Output the [x, y] coordinate of the center of the cell containing the given text.  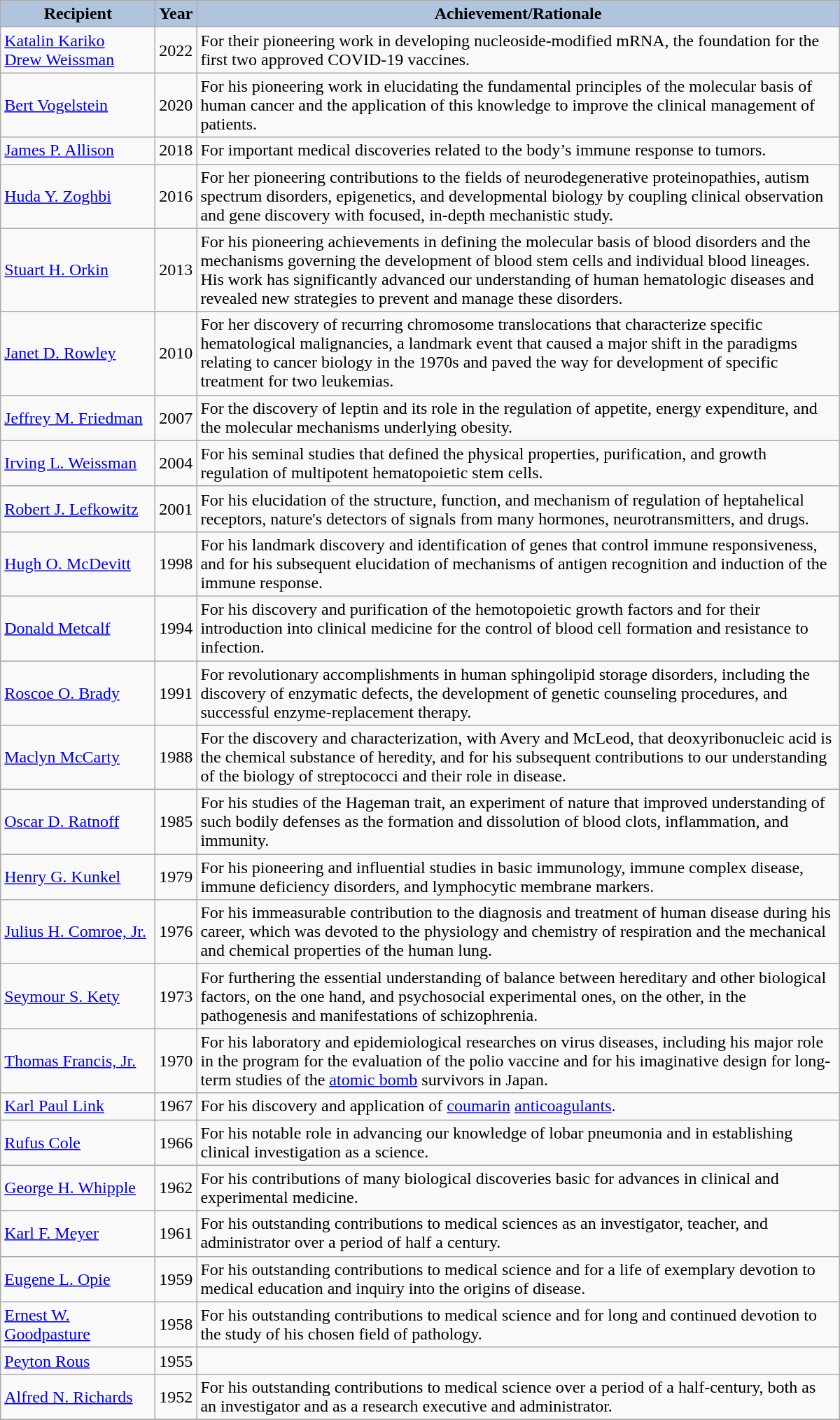
For his outstanding contributions to medical sciences as an investigator, teacher, and administrator over a period of half a century. [518, 1234]
Hugh O. McDevitt [78, 564]
Maclyn McCarty [78, 758]
George H. Whipple [78, 1188]
Oscar D. Ratnoff [78, 822]
2016 [176, 196]
For his seminal studies that defined the physical properties, purification, and growth regulation of multipotent hematopoietic stem cells. [518, 464]
Alfred N. Richards [78, 1396]
2022 [176, 50]
1959 [176, 1279]
1966 [176, 1143]
2018 [176, 151]
1979 [176, 877]
Robert J. Lefkowitz [78, 508]
1973 [176, 996]
Year [176, 14]
Peyton Rous [78, 1360]
1970 [176, 1061]
Stuart H. Orkin [78, 270]
Achievement/Rationale [518, 14]
Katalin Kariko Drew Weissman [78, 50]
For his contributions of many biological discoveries basic for advances in clinical and experimental medicine. [518, 1188]
For their pioneering work in developing nucleoside-modified mRNA, the foundation for the first two approved COVID-19 vaccines. [518, 50]
For his notable role in advancing our knowledge of lobar pneumonia and in establishing clinical investigation as a science. [518, 1143]
Eugene L. Opie [78, 1279]
2010 [176, 353]
2007 [176, 417]
Karl F. Meyer [78, 1234]
1998 [176, 564]
For the discovery of leptin and its role in the regulation of appetite, energy expenditure, and the molecular mechanisms underlying obesity. [518, 417]
Roscoe O. Brady [78, 693]
Rufus Cole [78, 1143]
Huda Y. Zoghbi [78, 196]
Karl Paul Link [78, 1106]
For his discovery and application of coumarin anticoagulants. [518, 1106]
James P. Allison [78, 151]
1962 [176, 1188]
1967 [176, 1106]
Seymour S. Kety [78, 996]
1985 [176, 822]
1961 [176, 1234]
1958 [176, 1325]
2020 [176, 105]
1955 [176, 1360]
Jeffrey M. Friedman [78, 417]
Bert Vogelstein [78, 105]
2004 [176, 464]
Donald Metcalf [78, 628]
1976 [176, 932]
Ernest W. Goodpasture [78, 1325]
Julius H. Comroe, Jr. [78, 932]
For his outstanding contributions to medical science and for long and continued devotion to the study of his chosen field of pathology. [518, 1325]
2013 [176, 270]
Janet D. Rowley [78, 353]
Henry G. Kunkel [78, 877]
For important medical discoveries related to the body’s immune response to tumors. [518, 151]
Irving L. Weissman [78, 464]
2001 [176, 508]
Thomas Francis, Jr. [78, 1061]
1952 [176, 1396]
1994 [176, 628]
Recipient [78, 14]
1988 [176, 758]
1991 [176, 693]
